Pinpoint the cell where the given text exists, returning its (x, y) midpoint coordinate. 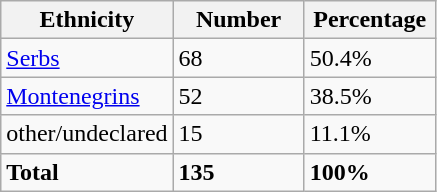
100% (370, 172)
68 (238, 58)
15 (238, 134)
Ethnicity (87, 20)
other/undeclared (87, 134)
Number (238, 20)
Serbs (87, 58)
50.4% (370, 58)
11.1% (370, 134)
Montenegrins (87, 96)
135 (238, 172)
38.5% (370, 96)
Total (87, 172)
Percentage (370, 20)
52 (238, 96)
